Find where the given text appears and provide that cell's center as [X, Y] coordinate. 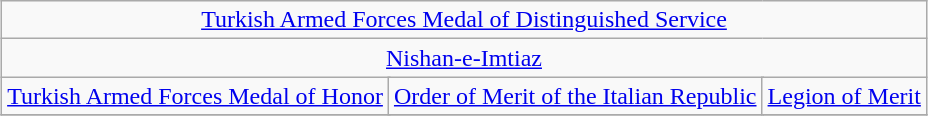
Legion of Merit [844, 96]
Turkish Armed Forces Medal of Honor [196, 96]
Nishan-e-Imtiaz [464, 58]
Turkish Armed Forces Medal of Distinguished Service [464, 20]
Order of Merit of the Italian Republic [575, 96]
